Pinpoint the cell where the given text exists, returning its (X, Y) midpoint coordinate. 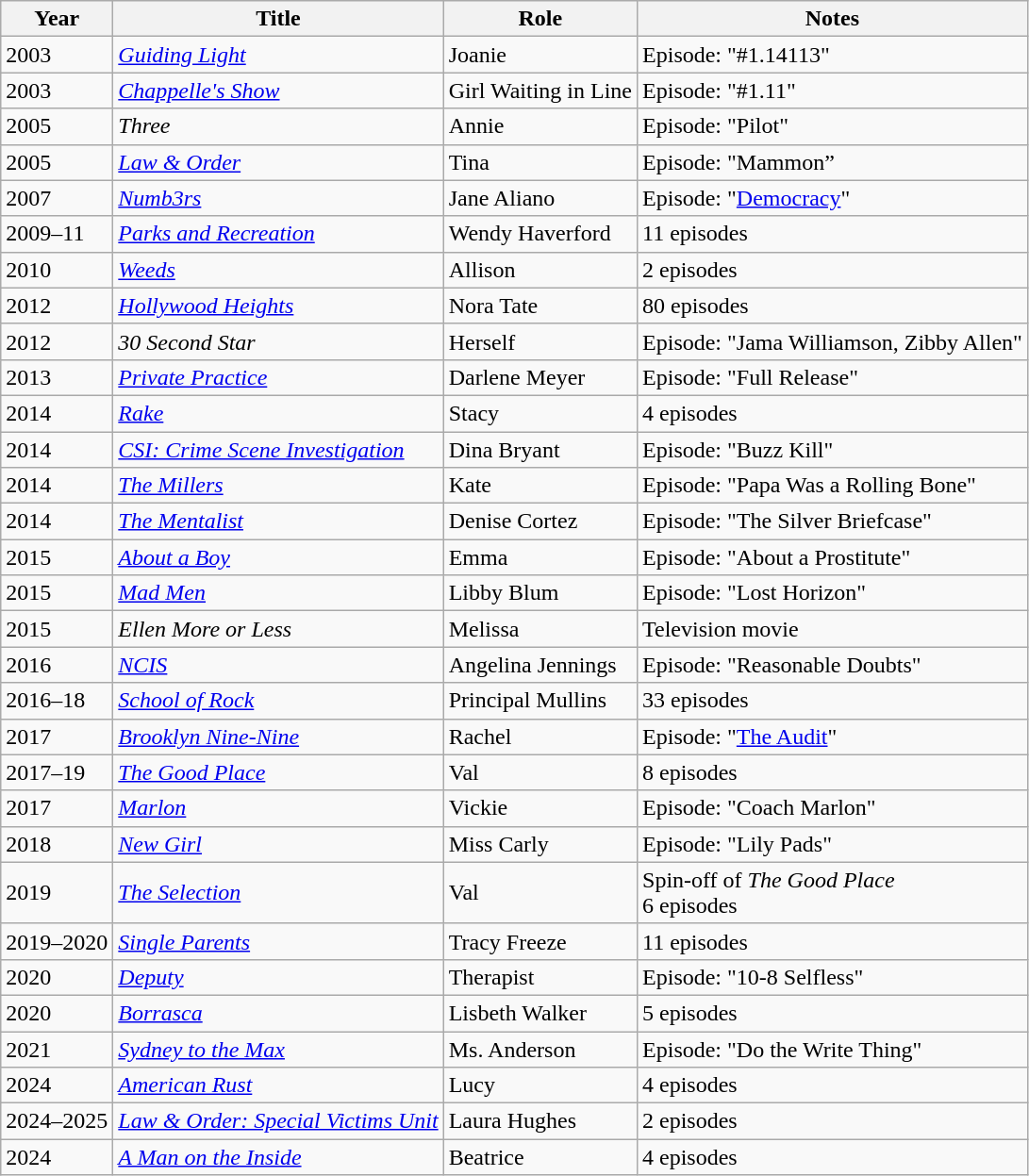
School of Rock (278, 701)
Joanie (539, 55)
Title (278, 19)
Television movie (833, 629)
Allison (539, 270)
Ms. Anderson (539, 1050)
Weeds (278, 270)
Episode: "The Silver Briefcase" (833, 522)
Chappelle's Show (278, 91)
Miss Carly (539, 844)
Law & Order (278, 162)
The Mentalist (278, 522)
Episode: "Coach Marlon" (833, 808)
Guiding Light (278, 55)
Mad Men (278, 593)
Episode: "Full Release" (833, 377)
Parks and Recreation (278, 234)
Episode: "The Audit" (833, 737)
Law & Order: Special Victims Unit (278, 1121)
Single Parents (278, 941)
2017–19 (57, 772)
A Man on the Inside (278, 1157)
2007 (57, 198)
Ellen More or Less (278, 629)
Jane Aliano (539, 198)
2019 (57, 892)
Herself (539, 341)
8 episodes (833, 772)
Episode: "Pilot" (833, 126)
Nora Tate (539, 306)
Kate (539, 486)
Laura Hughes (539, 1121)
Role (539, 19)
Tracy Freeze (539, 941)
Spin-off of The Good Place6 episodes (833, 892)
Episode: "#1.11" (833, 91)
80 episodes (833, 306)
Episode: "Jama Williamson, Zibby Allen" (833, 341)
Notes (833, 19)
American Rust (278, 1085)
Principal Mullins (539, 701)
Episode: "Lily Pads" (833, 844)
Beatrice (539, 1157)
Episode: "Do the Write Thing" (833, 1050)
Private Practice (278, 377)
Melissa (539, 629)
NCIS (278, 665)
Year (57, 19)
Episode: "Reasonable Doubts" (833, 665)
Episode: "Mammon” (833, 162)
Tina (539, 162)
2009–11 (57, 234)
Borrasca (278, 1013)
2016 (57, 665)
The Millers (278, 486)
Deputy (278, 977)
New Girl (278, 844)
2024–2025 (57, 1121)
The Good Place (278, 772)
Marlon (278, 808)
5 episodes (833, 1013)
Therapist (539, 977)
Numb3rs (278, 198)
Vickie (539, 808)
The Selection (278, 892)
33 episodes (833, 701)
Lisbeth Walker (539, 1013)
CSI: Crime Scene Investigation (278, 450)
Episode: "#1.14113" (833, 55)
Dina Bryant (539, 450)
Episode: "Papa Was a Rolling Bone" (833, 486)
Angelina Jennings (539, 665)
Annie (539, 126)
Episode: "Buzz Kill" (833, 450)
Rake (278, 413)
Brooklyn Nine-Nine (278, 737)
Episode: "Lost Horizon" (833, 593)
About a Boy (278, 557)
Rachel (539, 737)
2010 (57, 270)
2019–2020 (57, 941)
Stacy (539, 413)
Emma (539, 557)
Darlene Meyer (539, 377)
Wendy Haverford (539, 234)
Episode: "Democracy" (833, 198)
2016–18 (57, 701)
Libby Blum (539, 593)
2018 (57, 844)
Episode: "About a Prostitute" (833, 557)
30 Second Star (278, 341)
Hollywood Heights (278, 306)
Episode: "10-8 Selfless" (833, 977)
Lucy (539, 1085)
2013 (57, 377)
Denise Cortez (539, 522)
Girl Waiting in Line (539, 91)
2021 (57, 1050)
Three (278, 126)
Sydney to the Max (278, 1050)
